Provide the (x, y) coordinate of the cell's center where the given text is located.  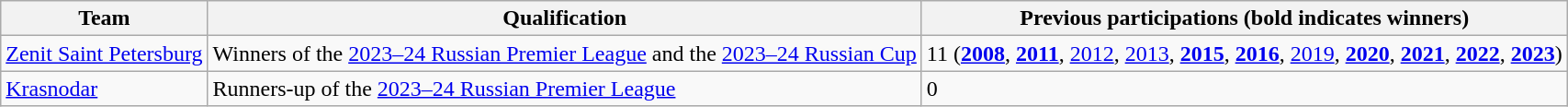
Team (105, 18)
Winners of the 2023–24 Russian Premier League and the 2023–24 Russian Cup (564, 53)
Zenit Saint Petersburg (105, 53)
Previous participations (bold indicates winners) (1244, 18)
Runners-up of the 2023–24 Russian Premier League (564, 89)
11 (2008, 2011, 2012, 2013, 2015, 2016, 2019, 2020, 2021, 2022, 2023) (1244, 53)
Qualification (564, 18)
0 (1244, 89)
Krasnodar (105, 89)
